Determine the [x, y] coordinate at the center of the cell enclosing the given text.  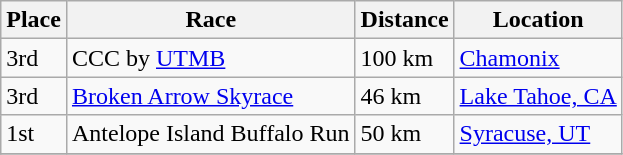
46 km [404, 96]
1st [34, 134]
Place [34, 20]
Broken Arrow Skyrace [210, 96]
CCC by UTMB [210, 58]
Chamonix [538, 58]
Distance [404, 20]
Antelope Island Buffalo Run [210, 134]
Syracuse, UT [538, 134]
Race [210, 20]
50 km [404, 134]
100 km [404, 58]
Lake Tahoe, CA [538, 96]
Location [538, 20]
